Identify which cell holds the provided text, then report its [x, y] central coordinate. 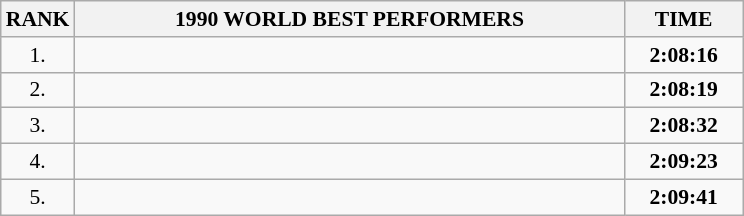
2:09:23 [684, 162]
2:08:32 [684, 126]
4. [38, 162]
5. [38, 197]
TIME [684, 19]
2:08:16 [684, 55]
1. [38, 55]
3. [38, 126]
2. [38, 90]
2:08:19 [684, 90]
2:09:41 [684, 197]
1990 WORLD BEST PERFORMERS [349, 19]
RANK [38, 19]
